For the text-containing cell, return its midpoint in (X, Y) coordinate format. 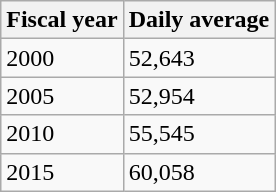
55,545 (199, 134)
Daily average (199, 20)
2000 (62, 58)
Fiscal year (62, 20)
2005 (62, 96)
2015 (62, 172)
52,643 (199, 58)
52,954 (199, 96)
60,058 (199, 172)
2010 (62, 134)
